Extract the (x, y) coordinate from the center of the cell holding the provided text.  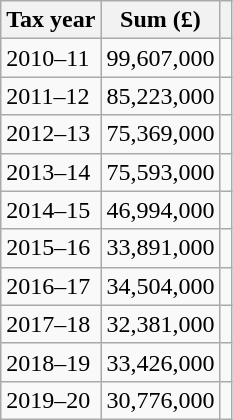
2015–16 (51, 248)
2013–14 (51, 172)
2011–12 (51, 96)
2010–11 (51, 58)
2018–19 (51, 362)
75,593,000 (160, 172)
Sum (£) (160, 20)
75,369,000 (160, 134)
2014–15 (51, 210)
32,381,000 (160, 324)
Tax year (51, 20)
46,994,000 (160, 210)
2016–17 (51, 286)
2017–18 (51, 324)
2012–13 (51, 134)
30,776,000 (160, 400)
33,891,000 (160, 248)
33,426,000 (160, 362)
34,504,000 (160, 286)
85,223,000 (160, 96)
2019–20 (51, 400)
99,607,000 (160, 58)
